Determine the (x, y) coordinate at the center of the cell enclosing the given text.  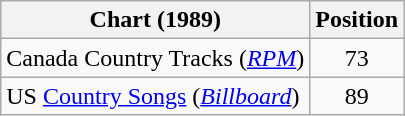
US Country Songs (Billboard) (156, 96)
Chart (1989) (156, 20)
Canada Country Tracks (RPM) (156, 58)
73 (357, 58)
Position (357, 20)
89 (357, 96)
